Identify which cell holds the provided text, then report its (X, Y) central coordinate. 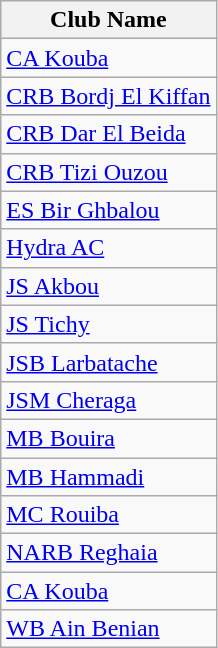
JS Akbou (108, 286)
CRB Bordj El Kiffan (108, 96)
MB Hammadi (108, 477)
CRB Tizi Ouzou (108, 172)
MB Bouira (108, 438)
CRB Dar El Beida (108, 134)
WB Ain Benian (108, 629)
JSB Larbatache (108, 362)
NARB Reghaia (108, 553)
JSM Cheraga (108, 400)
Club Name (108, 20)
ES Bir Ghbalou (108, 210)
MC Rouiba (108, 515)
Hydra AC (108, 248)
JS Tichy (108, 324)
